Scan for the cell matching the given text and deliver its [X, Y] coordinate at center. 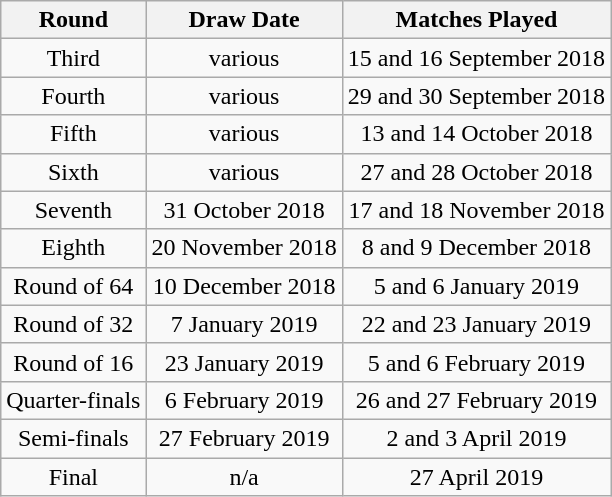
15 and 16 September 2018 [476, 58]
31 October 2018 [244, 210]
Quarter-finals [74, 400]
Draw Date [244, 20]
Third [74, 58]
Round of 16 [74, 362]
5 and 6 January 2019 [476, 286]
8 and 9 December 2018 [476, 248]
17 and 18 November 2018 [476, 210]
5 and 6 February 2019 [476, 362]
27 April 2019 [476, 477]
6 February 2019 [244, 400]
27 and 28 October 2018 [476, 172]
26 and 27 February 2019 [476, 400]
Eighth [74, 248]
13 and 14 October 2018 [476, 134]
Round [74, 20]
Round of 32 [74, 324]
Sixth [74, 172]
n/a [244, 477]
10 December 2018 [244, 286]
Seventh [74, 210]
Fifth [74, 134]
Fourth [74, 96]
2 and 3 April 2019 [476, 438]
23 January 2019 [244, 362]
7 January 2019 [244, 324]
Semi-finals [74, 438]
29 and 30 September 2018 [476, 96]
22 and 23 January 2019 [476, 324]
Matches Played [476, 20]
27 February 2019 [244, 438]
20 November 2018 [244, 248]
Round of 64 [74, 286]
Final [74, 477]
